From the cell containing the given text, extract its center point as (x, y) coordinate. 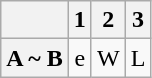
1 (80, 20)
3 (138, 20)
2 (108, 20)
A ~ B (35, 58)
e (80, 58)
L (138, 58)
W (108, 58)
